For the text-containing cell, return its midpoint in [x, y] coordinate format. 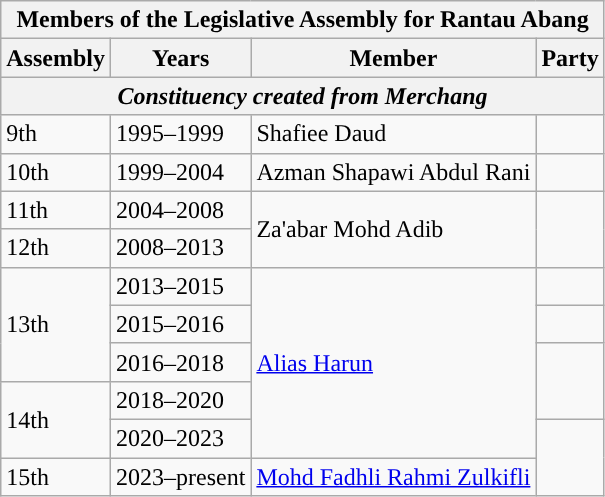
11th [56, 210]
2015–2016 [180, 324]
Azman Shapawi Abdul Rani [394, 172]
Constituency created from Merchang [303, 96]
Assembly [56, 58]
2004–2008 [180, 210]
2008–2013 [180, 248]
Za'abar Mohd Adib [394, 229]
2016–2018 [180, 362]
2013–2015 [180, 286]
Shafiee Daud [394, 134]
Member [394, 58]
Members of the Legislative Assembly for Rantau Abang [303, 20]
12th [56, 248]
Party [570, 58]
2023–present [180, 477]
9th [56, 134]
2018–2020 [180, 400]
10th [56, 172]
Alias Harun [394, 362]
1999–2004 [180, 172]
2020–2023 [180, 438]
1995–1999 [180, 134]
13th [56, 324]
Years [180, 58]
15th [56, 477]
14th [56, 419]
Mohd Fadhli Rahmi Zulkifli [394, 477]
